Capture the cell that displays the provided text and extract its (X, Y) central coordinate. 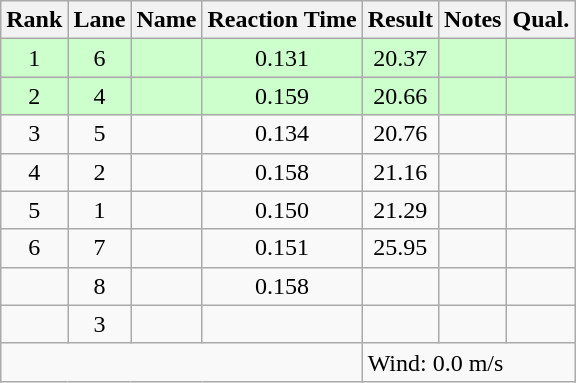
Result (400, 20)
Qual. (541, 20)
0.159 (282, 96)
0.134 (282, 134)
Notes (473, 20)
Wind: 0.0 m/s (468, 362)
Name (166, 20)
8 (100, 286)
Lane (100, 20)
20.37 (400, 58)
20.66 (400, 96)
0.151 (282, 248)
0.150 (282, 210)
0.131 (282, 58)
21.16 (400, 172)
21.29 (400, 210)
Reaction Time (282, 20)
Rank (34, 20)
25.95 (400, 248)
20.76 (400, 134)
7 (100, 248)
